Return (x, y) of the center of cell containing provided text 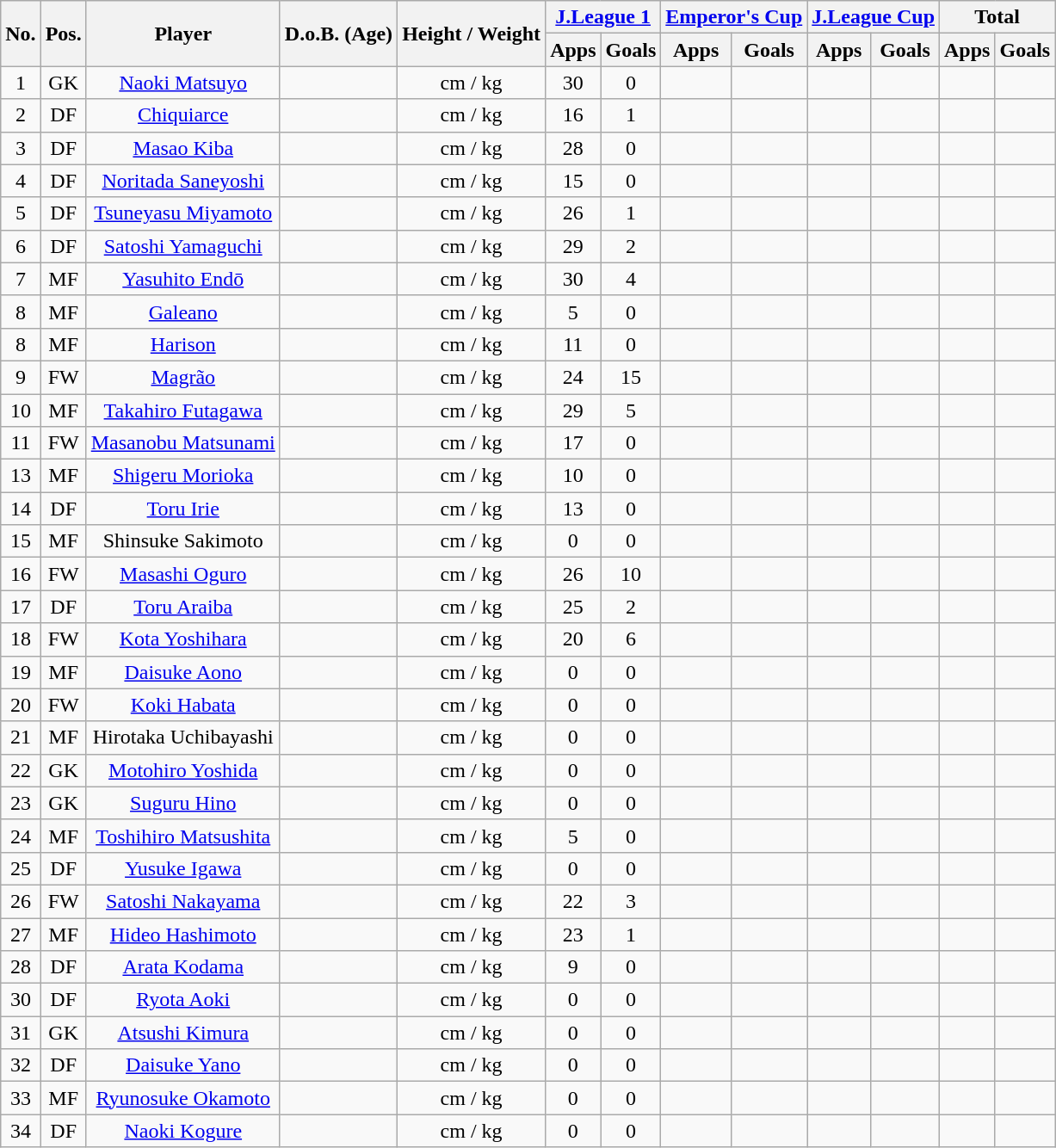
Yasuhito Endō (182, 279)
Harison (182, 344)
J.League Cup (874, 17)
No. (21, 34)
Masanobu Matsunami (182, 443)
Satoshi Yamaguchi (182, 246)
Galeano (182, 312)
19 (21, 672)
Shinsuke Sakimoto (182, 541)
31 (21, 1033)
21 (21, 738)
Shigeru Morioka (182, 476)
Masao Kiba (182, 148)
32 (21, 1065)
Toshihiro Matsushita (182, 836)
27 (21, 934)
Tsuneyasu Miyamoto (182, 213)
Chiquiarce (182, 115)
Naoki Matsuyo (182, 83)
Satoshi Nakayama (182, 901)
J.League 1 (603, 17)
Emperor's Cup (734, 17)
Toru Araiba (182, 607)
Takahiro Futagawa (182, 410)
Hirotaka Uchibayashi (182, 738)
Koki Habata (182, 705)
Suguru Hino (182, 803)
7 (21, 279)
Ryota Aoki (182, 1000)
33 (21, 1098)
Pos. (64, 34)
Height / Weight (472, 34)
14 (21, 509)
D.o.B. (Age) (338, 34)
Masashi Oguro (182, 574)
Arata Kodama (182, 967)
Kota Yoshihara (182, 639)
Motohiro Yoshida (182, 770)
Atsushi Kimura (182, 1033)
34 (21, 1131)
Total (997, 17)
Daisuke Aono (182, 672)
Ryunosuke Okamoto (182, 1098)
Magrão (182, 377)
Naoki Kogure (182, 1131)
Yusuke Igawa (182, 868)
Player (182, 34)
Daisuke Yano (182, 1065)
Noritada Saneyoshi (182, 181)
18 (21, 639)
Hideo Hashimoto (182, 934)
Toru Irie (182, 509)
